Pinpoint the cell where the given text exists, returning its [X, Y] midpoint coordinate. 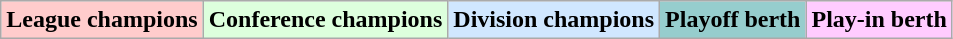
Play-in berth [879, 20]
Conference champions [326, 20]
Playoff berth [733, 20]
Division champions [554, 20]
League champions [102, 20]
